Provide the [X, Y] coordinate of the cell's center where the given text is located.  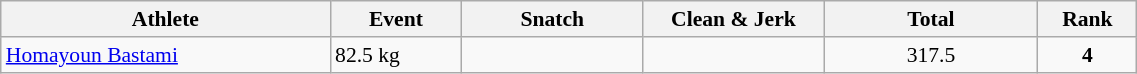
4 [1088, 55]
Rank [1088, 19]
82.5 kg [396, 55]
Clean & Jerk [734, 19]
Athlete [166, 19]
Homayoun Bastami [166, 55]
Snatch [552, 19]
Event [396, 19]
Total [931, 19]
317.5 [931, 55]
